Return the (X, Y) coordinate for the center point of the cell that contains the specified text.  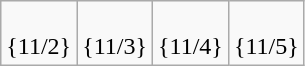
{11/5} (266, 34)
{11/4} (191, 34)
{11/2} (39, 34)
{11/3} (115, 34)
